Return the [x, y] coordinate for the center point of the cell that contains the specified text.  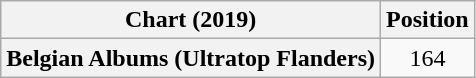
Belgian Albums (Ultratop Flanders) [191, 58]
Chart (2019) [191, 20]
164 [428, 58]
Position [428, 20]
